Capture the cell that displays the provided text and extract its [x, y] central coordinate. 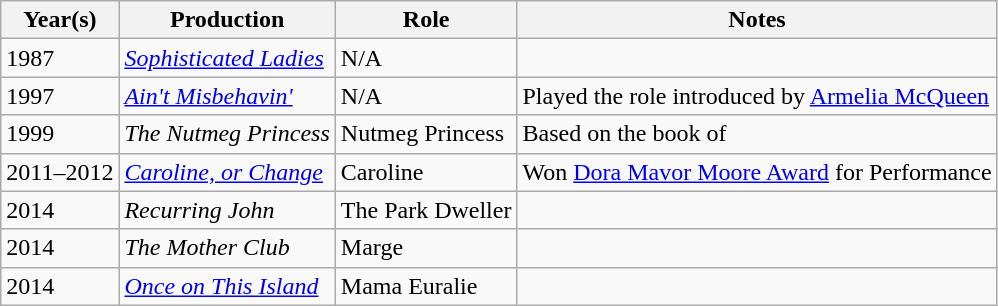
The Nutmeg Princess [227, 134]
Mama Euralie [426, 286]
Year(s) [60, 20]
Nutmeg Princess [426, 134]
Role [426, 20]
Ain't Misbehavin' [227, 96]
The Park Dweller [426, 210]
The Mother Club [227, 248]
2011–2012 [60, 172]
Caroline [426, 172]
Based on the book of [757, 134]
Won Dora Mavor Moore Award for Performance [757, 172]
Once on This Island [227, 286]
Sophisticated Ladies [227, 58]
Marge [426, 248]
1999 [60, 134]
Production [227, 20]
Recurring John [227, 210]
1987 [60, 58]
Caroline, or Change [227, 172]
Notes [757, 20]
1997 [60, 96]
Played the role introduced by Armelia McQueen [757, 96]
